Locate the cell with the specified text and output its (X, Y) center coordinate. 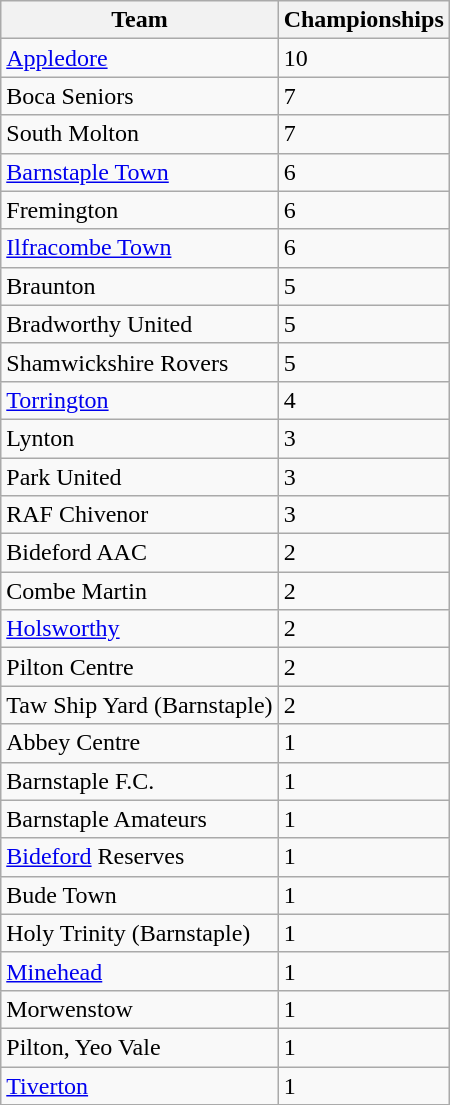
Tiverton (140, 1085)
Barnstaple Town (140, 172)
Appledore (140, 58)
Bude Town (140, 895)
Holy Trinity (Barnstaple) (140, 933)
Barnstaple F.C. (140, 781)
Lynton (140, 438)
Minehead (140, 971)
RAF Chivenor (140, 515)
10 (364, 58)
Bradworthy United (140, 324)
Bideford AAC (140, 553)
Pilton, Yeo Vale (140, 1047)
Fremington (140, 210)
Holsworthy (140, 629)
Bideford Reserves (140, 857)
Boca Seniors (140, 96)
Combe Martin (140, 591)
Abbey Centre (140, 743)
Braunton (140, 286)
Morwenstow (140, 1009)
Torrington (140, 400)
Taw Ship Yard (Barnstaple) (140, 705)
4 (364, 400)
Shamwickshire Rovers (140, 362)
Pilton Centre (140, 667)
Park United (140, 477)
Championships (364, 20)
Ilfracombe Town (140, 248)
Team (140, 20)
South Molton (140, 134)
Barnstaple Amateurs (140, 819)
